From the cell containing the given text, extract its center point as [x, y] coordinate. 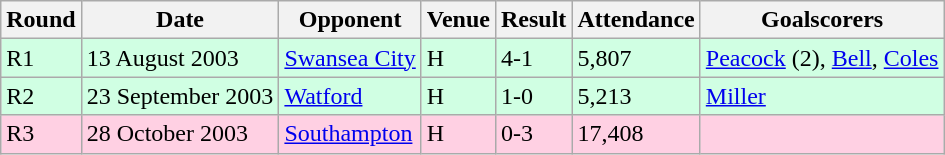
23 September 2003 [180, 96]
Venue [458, 20]
Attendance [636, 20]
Peacock (2), Bell, Coles [822, 58]
Date [180, 20]
Round [41, 20]
Result [533, 20]
1-0 [533, 96]
Southampton [350, 134]
28 October 2003 [180, 134]
5,807 [636, 58]
Opponent [350, 20]
17,408 [636, 134]
13 August 2003 [180, 58]
Swansea City [350, 58]
Goalscorers [822, 20]
R2 [41, 96]
Miller [822, 96]
R3 [41, 134]
R1 [41, 58]
Watford [350, 96]
5,213 [636, 96]
0-3 [533, 134]
4-1 [533, 58]
